Return (x, y) of the center of cell containing provided text 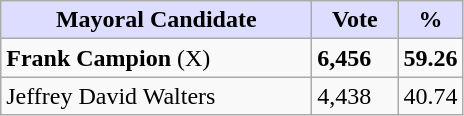
59.26 (430, 58)
6,456 (355, 58)
Frank Campion (X) (156, 58)
4,438 (355, 96)
Vote (355, 20)
Jeffrey David Walters (156, 96)
% (430, 20)
Mayoral Candidate (156, 20)
40.74 (430, 96)
